Output the (x, y) coordinate of the center of the cell containing the given text.  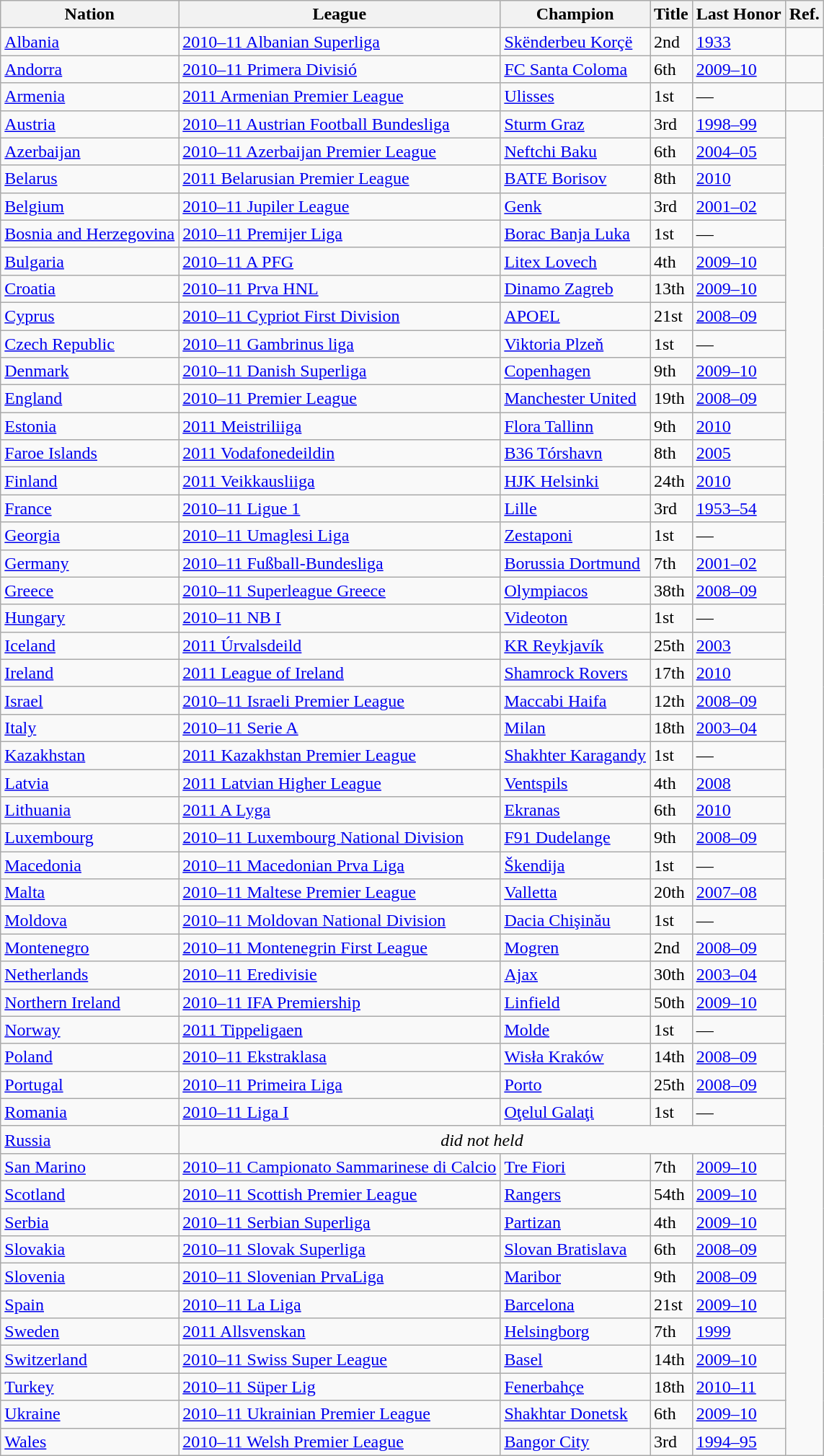
Wales (89, 1442)
50th (672, 1002)
Maccabi Haifa (575, 700)
Sturm Graz (575, 124)
Mogren (575, 948)
2011 League of Ireland (340, 673)
Sweden (89, 1332)
Austria (89, 124)
Milan (575, 728)
2003 (738, 645)
Belgium (89, 206)
2010–11 Gambrinus liga (340, 344)
Serbia (89, 1222)
Fenerbahçe (575, 1387)
38th (672, 591)
2010–11 NB I (340, 618)
2011 Vodafonedeildin (340, 454)
2010–11 Cypriot First Division (340, 316)
2010–11 Eredivisie (340, 975)
England (89, 399)
Turkey (89, 1387)
Ukraine (89, 1414)
Nation (89, 14)
2010–11 Serbian Superliga (340, 1222)
Flora Tallinn (575, 426)
Greece (89, 591)
Ulisses (575, 97)
Slovakia (89, 1250)
2010–11 Jupiler League (340, 206)
Lithuania (89, 811)
2011 Latvian Higher League (340, 782)
Netherlands (89, 975)
2010–11 Slovenian PrvaLiga (340, 1277)
2010–11 La Liga (340, 1305)
2010–11 Albanian Superliga (340, 42)
Macedonia (89, 865)
Norway (89, 1030)
Israel (89, 700)
Rangers (575, 1194)
Georgia (89, 536)
2008 (738, 782)
Helsingborg (575, 1332)
Belarus (89, 179)
Maribor (575, 1277)
Croatia (89, 288)
Estonia (89, 426)
Moldova (89, 920)
Ajax (575, 975)
Switzerland (89, 1359)
Czech Republic (89, 344)
Škendija (575, 865)
2010–11 Azerbaijan Premier League (340, 151)
2010–11 Premijer Liga (340, 234)
2010–11 Macedonian Prva Liga (340, 865)
2010–11 A PFG (340, 261)
Neftchi Baku (575, 151)
France (89, 508)
2010–11 Moldovan National Division (340, 920)
Videoton (575, 618)
Tre Fiori (575, 1167)
2005 (738, 454)
Shakhtar Donetsk (575, 1414)
Zestaponi (575, 536)
54th (672, 1194)
2010–11 Prva HNL (340, 288)
APOEL (575, 316)
Slovenia (89, 1277)
2011 Meistriliiga (340, 426)
Copenhagen (575, 371)
League (340, 14)
Borussia Dortmund (575, 563)
2010–11 Premier League (340, 399)
Denmark (89, 371)
2010–11 Liga I (340, 1112)
2010–11 Swiss Super League (340, 1359)
Northern Ireland (89, 1002)
Albania (89, 42)
Iceland (89, 645)
2011 Kazakhstan Premier League (340, 755)
Kazakhstan (89, 755)
Luxembourg (89, 838)
FC Santa Coloma (575, 69)
2010–11 (738, 1387)
2010–11 Serie A (340, 728)
Andorra (89, 69)
Ireland (89, 673)
2011 Belarusian Premier League (340, 179)
did not held (482, 1139)
2010–11 Austrian Football Bundesliga (340, 124)
Shakhter Karagandy (575, 755)
Lille (575, 508)
Spain (89, 1305)
2011 Veikkausliiga (340, 481)
Last Honor (738, 14)
2010–11 Welsh Premier League (340, 1442)
Porto (575, 1085)
Montenegro (89, 948)
Molde (575, 1030)
2010–11 Umaglesi Liga (340, 536)
2010–11 Maltese Premier League (340, 893)
Champion (575, 14)
12th (672, 700)
Slovan Bratislava (575, 1250)
Ref. (805, 14)
2011 Tippeligaen (340, 1030)
Partizan (575, 1222)
20th (672, 893)
Malta (89, 893)
30th (672, 975)
Russia (89, 1139)
2010–11 Luxembourg National Division (340, 838)
Faroe Islands (89, 454)
2004–05 (738, 151)
2010–11 IFA Premiership (340, 1002)
2010–11 Primeira Liga (340, 1085)
13th (672, 288)
2010–11 Danish Superliga (340, 371)
Manchester United (575, 399)
Germany (89, 563)
2010–11 Scottish Premier League (340, 1194)
Portugal (89, 1085)
Latvia (89, 782)
2010–11 Ekstraklasa (340, 1057)
1998–99 (738, 124)
2010–11 Campionato Sammarinese di Calcio (340, 1167)
2010–11 Ligue 1 (340, 508)
2007–08 (738, 893)
Poland (89, 1057)
Bosnia and Herzegovina (89, 234)
Wisła Kraków (575, 1057)
Hungary (89, 618)
B36 Tórshavn (575, 454)
Genk (575, 206)
2010–11 Slovak Superliga (340, 1250)
2011 Allsvenskan (340, 1332)
2011 Armenian Premier League (340, 97)
1999 (738, 1332)
Viktoria Plzeň (575, 344)
Romania (89, 1112)
Finland (89, 481)
Oţelul Galaţi (575, 1112)
Olympiacos (575, 591)
2010–11 Ukrainian Premier League (340, 1414)
Title (672, 14)
2011 A Lyga (340, 811)
Valletta (575, 893)
Linfield (575, 1002)
2010–11 Superleague Greece (340, 591)
Scotland (89, 1194)
2010–11 Süper Lig (340, 1387)
2010–11 Primera Divisió (340, 69)
Barcelona (575, 1305)
KR Reykjavík (575, 645)
17th (672, 673)
Bulgaria (89, 261)
2010–11 Montenegrin First League (340, 948)
Armenia (89, 97)
F91 Dudelange (575, 838)
Bangor City (575, 1442)
HJK Helsinki (575, 481)
Litex Lovech (575, 261)
Cyprus (89, 316)
Azerbaijan (89, 151)
Dacia Chişinău (575, 920)
1994–95 (738, 1442)
2011 Úrvalsdeild (340, 645)
19th (672, 399)
Ventspils (575, 782)
2010–11 Fußball-Bundesliga (340, 563)
Italy (89, 728)
Basel (575, 1359)
BATE Borisov (575, 179)
San Marino (89, 1167)
Ekranas (575, 811)
24th (672, 481)
Borac Banja Luka (575, 234)
2010–11 Israeli Premier League (340, 700)
1953–54 (738, 508)
Shamrock Rovers (575, 673)
Skënderbeu Korçë (575, 42)
Dinamo Zagreb (575, 288)
1933 (738, 42)
